Extract the [x, y] coordinate from the center of the cell holding the provided text.  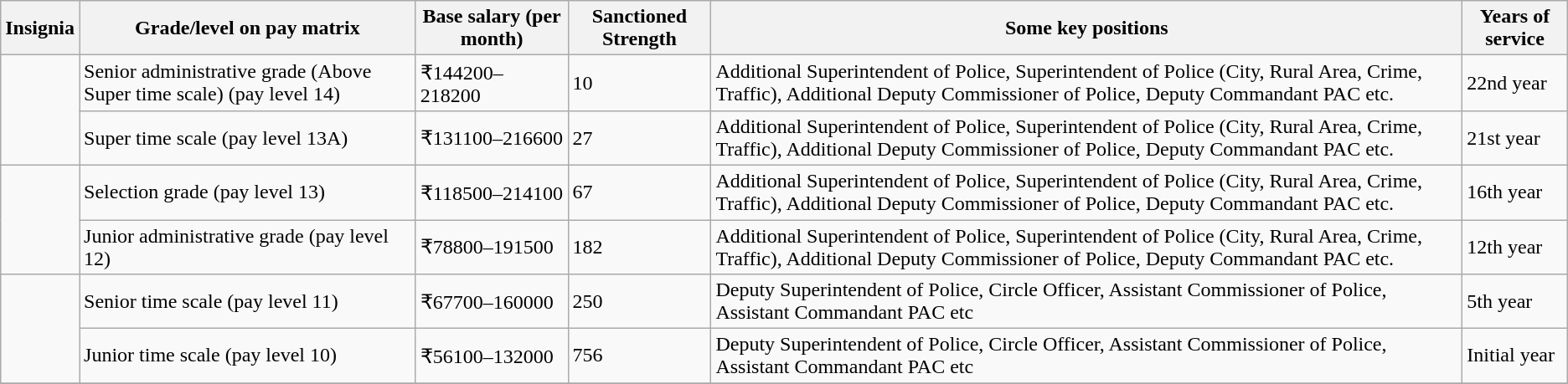
₹78800–191500 [492, 246]
Insignia [40, 28]
Years of service [1514, 28]
Grade/level on pay matrix [248, 28]
21st year [1514, 137]
Base salary (per month) [492, 28]
Senior time scale (pay level 11) [248, 301]
Junior administrative grade (pay level 12) [248, 246]
Some key positions [1087, 28]
Super time scale (pay level 13A) [248, 137]
182 [640, 246]
67 [640, 192]
5th year [1514, 301]
16th year [1514, 192]
Initial year [1514, 356]
Junior time scale (pay level 10) [248, 356]
Sanctioned Strength [640, 28]
10 [640, 84]
Selection grade (pay level 13) [248, 192]
22nd year [1514, 84]
756 [640, 356]
₹118500–214100 [492, 192]
₹67700–160000 [492, 301]
Senior administrative grade (Above Super time scale) (pay level 14) [248, 84]
₹131100–216600 [492, 137]
27 [640, 137]
₹56100–132000 [492, 356]
12th year [1514, 246]
₹144200–218200 [492, 84]
250 [640, 301]
